Provide the (X, Y) coordinate of the cell's center where the given text is located.  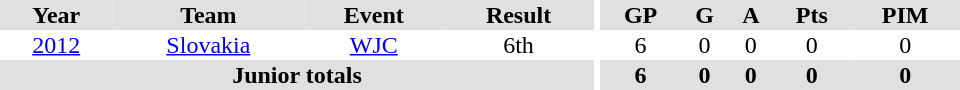
GP (641, 15)
Pts (812, 15)
A (750, 15)
Team (208, 15)
WJC (374, 45)
2012 (56, 45)
Result (518, 15)
Slovakia (208, 45)
PIM (905, 15)
6th (518, 45)
Event (374, 15)
Year (56, 15)
G (705, 15)
Junior totals (297, 75)
